Return (X, Y) of the center of cell containing provided text 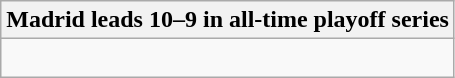
Madrid leads 10–9 in all-time playoff series (228, 20)
